Determine the [X, Y] coordinate at the center of the cell enclosing the given text.  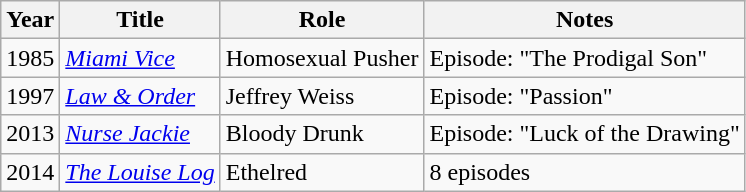
Episode: "Luck of the Drawing" [584, 134]
Title [140, 20]
Year [30, 20]
2014 [30, 172]
1985 [30, 58]
Episode: "Passion" [584, 96]
Jeffrey Weiss [322, 96]
Ethelred [322, 172]
The Louise Log [140, 172]
2013 [30, 134]
Homosexual Pusher [322, 58]
Bloody Drunk [322, 134]
8 episodes [584, 172]
Notes [584, 20]
Nurse Jackie [140, 134]
Episode: "The Prodigal Son" [584, 58]
Law & Order [140, 96]
1997 [30, 96]
Miami Vice [140, 58]
Role [322, 20]
